Scan for the cell matching the given text and deliver its [X, Y] coordinate at center. 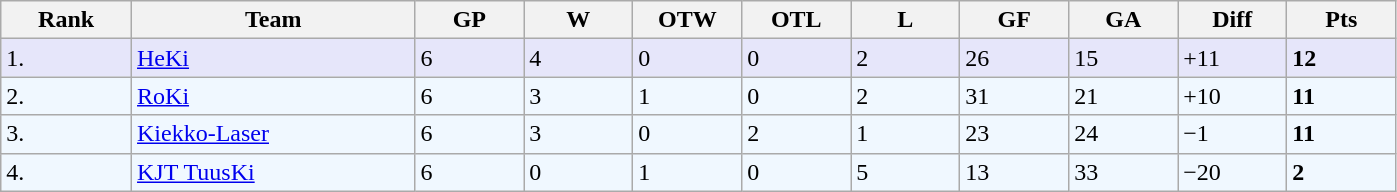
OTL [796, 20]
Rank [66, 20]
33 [1124, 172]
−20 [1232, 172]
HeKi [274, 58]
L [906, 20]
GP [470, 20]
13 [1014, 172]
KJT TuusKi [274, 172]
GF [1014, 20]
12 [1342, 58]
Diff [1232, 20]
4 [578, 58]
31 [1014, 96]
5 [906, 172]
Pts [1342, 20]
GA [1124, 20]
3. [66, 134]
23 [1014, 134]
4. [66, 172]
RoKi [274, 96]
+11 [1232, 58]
−1 [1232, 134]
2. [66, 96]
Team [274, 20]
1. [66, 58]
OTW [688, 20]
W [578, 20]
15 [1124, 58]
26 [1014, 58]
21 [1124, 96]
24 [1124, 134]
Kiekko-Laser [274, 134]
+10 [1232, 96]
